Detect which cell encompasses the target text, then output its (X, Y) center coordinate. 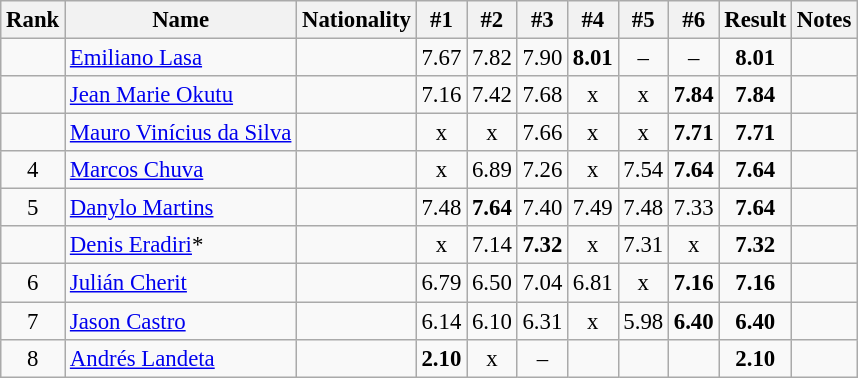
Jason Castro (181, 321)
#4 (593, 20)
5.98 (643, 321)
7.82 (492, 58)
6.14 (441, 321)
7.04 (542, 283)
7.33 (693, 208)
Danylo Martins (181, 208)
6.79 (441, 283)
Andrés Landeta (181, 358)
Jean Marie Okutu (181, 95)
Emiliano Lasa (181, 58)
Name (181, 20)
7.49 (593, 208)
7.67 (441, 58)
Julián Cherit (181, 283)
6.10 (492, 321)
#2 (492, 20)
Marcos Chuva (181, 170)
7 (33, 321)
4 (33, 170)
7.90 (542, 58)
7.14 (492, 245)
6.89 (492, 170)
7.31 (643, 245)
Mauro Vinícius da Silva (181, 133)
Rank (33, 20)
Nationality (356, 20)
7.66 (542, 133)
7.54 (643, 170)
6.50 (492, 283)
7.26 (542, 170)
#1 (441, 20)
#3 (542, 20)
6.31 (542, 321)
Notes (824, 20)
6.81 (593, 283)
7.42 (492, 95)
5 (33, 208)
8 (33, 358)
7.68 (542, 95)
#6 (693, 20)
Denis Eradiri* (181, 245)
6 (33, 283)
Result (756, 20)
#5 (643, 20)
7.40 (542, 208)
